Identify which cell holds the provided text, then report its [X, Y] central coordinate. 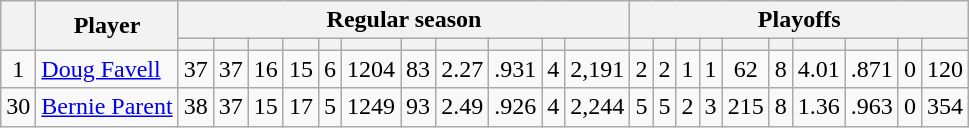
16 [266, 69]
1.36 [818, 107]
.931 [516, 69]
83 [418, 69]
38 [196, 107]
Regular season [404, 20]
62 [746, 69]
215 [746, 107]
2,244 [598, 107]
Playoffs [800, 20]
.926 [516, 107]
Player [107, 26]
4.01 [818, 69]
Doug Favell [107, 69]
354 [944, 107]
93 [418, 107]
3 [710, 107]
.871 [872, 69]
Bernie Parent [107, 107]
2.27 [462, 69]
6 [330, 69]
1204 [370, 69]
2.49 [462, 107]
120 [944, 69]
30 [18, 107]
.963 [872, 107]
17 [300, 107]
1249 [370, 107]
2,191 [598, 69]
